Output the (x, y) coordinate of the center of the cell containing the given text.  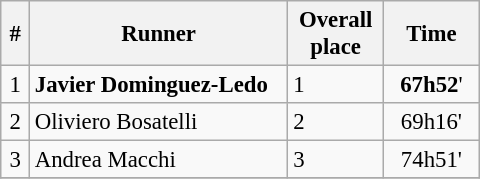
Oliviero Bosatelli (158, 122)
Time (432, 34)
Javier Dominguez-Ledo (158, 85)
74h51' (432, 160)
Runner (158, 34)
# (16, 34)
Overall place (336, 34)
67h52' (432, 85)
69h16' (432, 122)
Andrea Macchi (158, 160)
